Extract the [X, Y] coordinate from the center of the cell holding the provided text.  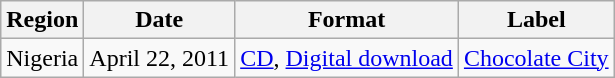
April 22, 2011 [160, 58]
Nigeria [42, 58]
Date [160, 20]
Label [536, 20]
Region [42, 20]
Chocolate City [536, 58]
Format [347, 20]
CD, Digital download [347, 58]
